Find where the given text appears and provide that cell's center as [x, y] coordinate. 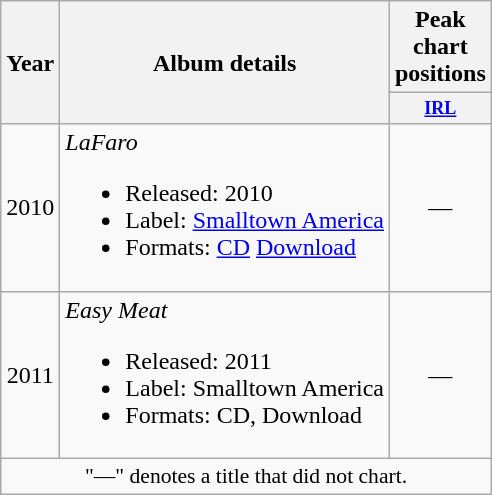
Peak chart positions [440, 47]
2011 [30, 374]
Year [30, 62]
"—" denotes a title that did not chart. [246, 476]
Album details [225, 62]
LaFaroReleased: 2010Label: Smalltown AmericaFormats: CD Download [225, 208]
IRL [440, 108]
2010 [30, 208]
Easy MeatReleased: 2011Label: Smalltown AmericaFormats: CD, Download [225, 374]
